Detect which cell encompasses the target text, then output its (x, y) center coordinate. 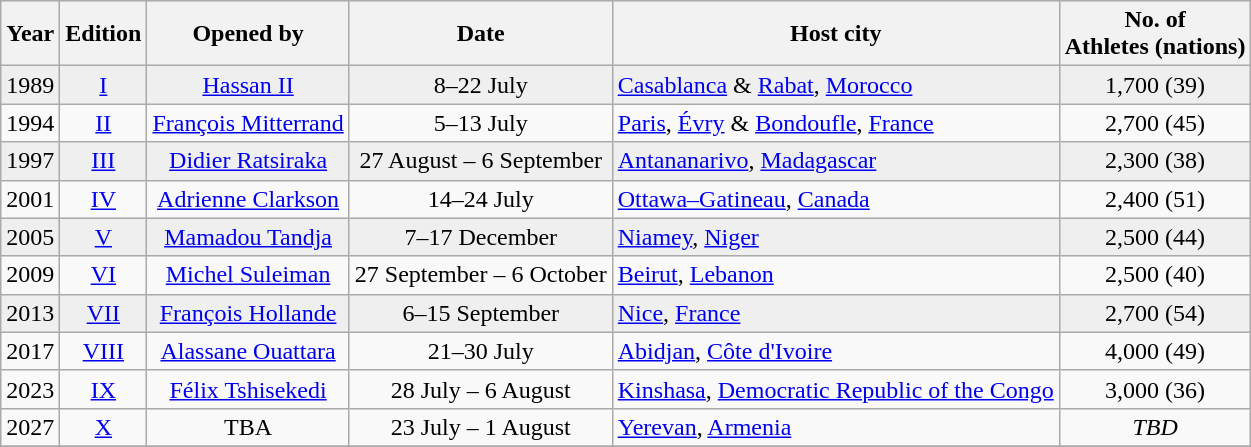
No. ofAthletes (nations) (1155, 34)
Kinshasa, Democratic Republic of the Congo (836, 389)
TBD (1155, 427)
1,700 (39) (1155, 85)
8–22 July (480, 85)
2,500 (40) (1155, 275)
Alassane Ouattara (248, 351)
IX (104, 389)
Niamey, Niger (836, 237)
Paris, Évry & Bondoufle, France (836, 123)
V (104, 237)
1997 (30, 161)
François Hollande (248, 313)
23 July – 1 August (480, 427)
Abidjan, Côte d'Ivoire (836, 351)
Michel Suleiman (248, 275)
Casablanca & Rabat, Morocco (836, 85)
21–30 July (480, 351)
5–13 July (480, 123)
Didier Ratsiraka (248, 161)
27 September – 6 October (480, 275)
VI (104, 275)
François Mitterrand (248, 123)
2,700 (54) (1155, 313)
Félix Tshisekedi (248, 389)
4,000 (49) (1155, 351)
1994 (30, 123)
Ottawa–Gatineau, Canada (836, 199)
1989 (30, 85)
2,700 (45) (1155, 123)
Opened by (248, 34)
I (104, 85)
X (104, 427)
2,300 (38) (1155, 161)
Nice, France (836, 313)
Date (480, 34)
2001 (30, 199)
Beirut, Lebanon (836, 275)
6–15 September (480, 313)
Edition (104, 34)
Year (30, 34)
Hassan II (248, 85)
IV (104, 199)
Adrienne Clarkson (248, 199)
TBA (248, 427)
28 July – 6 August (480, 389)
2,500 (44) (1155, 237)
2005 (30, 237)
2009 (30, 275)
2027 (30, 427)
Yerevan, Armenia (836, 427)
III (104, 161)
II (104, 123)
VII (104, 313)
2017 (30, 351)
14–24 July (480, 199)
VIII (104, 351)
7–17 December (480, 237)
27 August – 6 September (480, 161)
3,000 (36) (1155, 389)
2023 (30, 389)
2,400 (51) (1155, 199)
2013 (30, 313)
Antananarivo, Madagascar (836, 161)
Mamadou Tandja (248, 237)
Host city (836, 34)
